Capture the cell that displays the provided text and extract its [x, y] central coordinate. 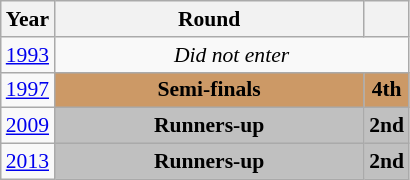
2009 [28, 126]
4th [386, 90]
Year [28, 19]
2013 [28, 162]
Semi-finals [209, 90]
1997 [28, 90]
1993 [28, 55]
Round [209, 19]
Did not enter [232, 55]
